Scan for the cell matching the given text and deliver its (x, y) coordinate at center. 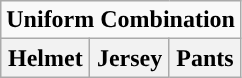
Jersey (130, 58)
Helmet (46, 58)
Uniform Combination (121, 20)
Pants (204, 58)
